Output the [x, y] coordinate of the center of the cell containing the given text.  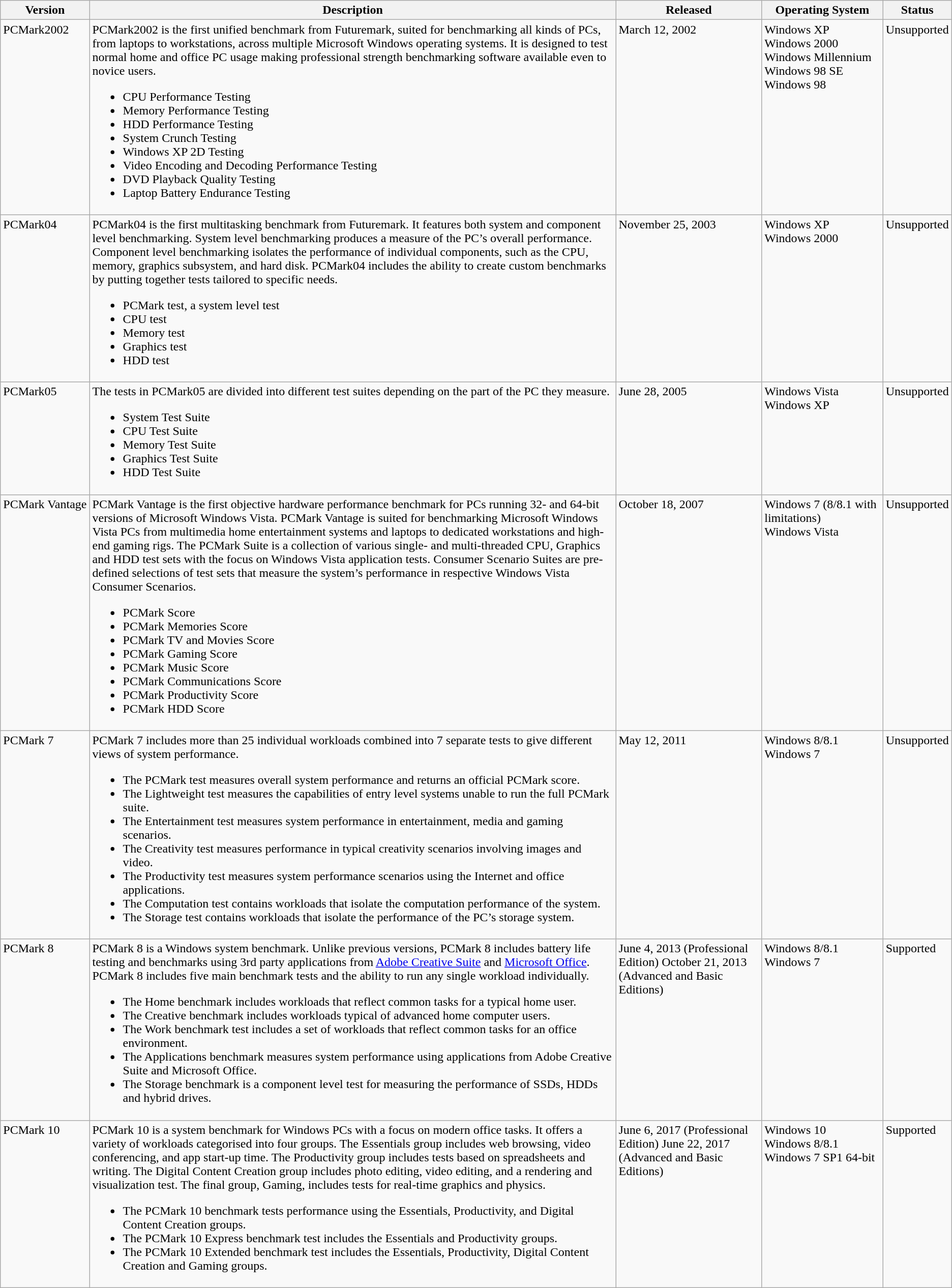
PCMark 10 [45, 1204]
PCMark 8 [45, 1030]
June 28, 2005 [689, 438]
October 18, 2007 [689, 612]
PCMark2002 [45, 117]
May 12, 2011 [689, 835]
Description [353, 10]
Windows XP Windows 2000 Windows MillenniumWindows 98 SE Windows 98 [822, 117]
June 4, 2013 (Professional Edition) October 21, 2013 (Advanced and Basic Editions) [689, 1030]
PCMark Vantage [45, 612]
Windows 7 (8/8.1 with limitations)Windows Vista [822, 612]
Windows 10Windows 8/8.1Windows 7 SP1 64-bit [822, 1204]
March 12, 2002 [689, 117]
Windows XP Windows 2000 [822, 298]
Windows VistaWindows XP [822, 438]
November 25, 2003 [689, 298]
June 6, 2017 (Professional Edition) June 22, 2017 (Advanced and Basic Editions) [689, 1204]
Version [45, 10]
PCMark05 [45, 438]
PCMark04 [45, 298]
Status [917, 10]
Released [689, 10]
PCMark 7 [45, 835]
Operating System [822, 10]
